Locate the cell with the specified text and output its [X, Y] center coordinate. 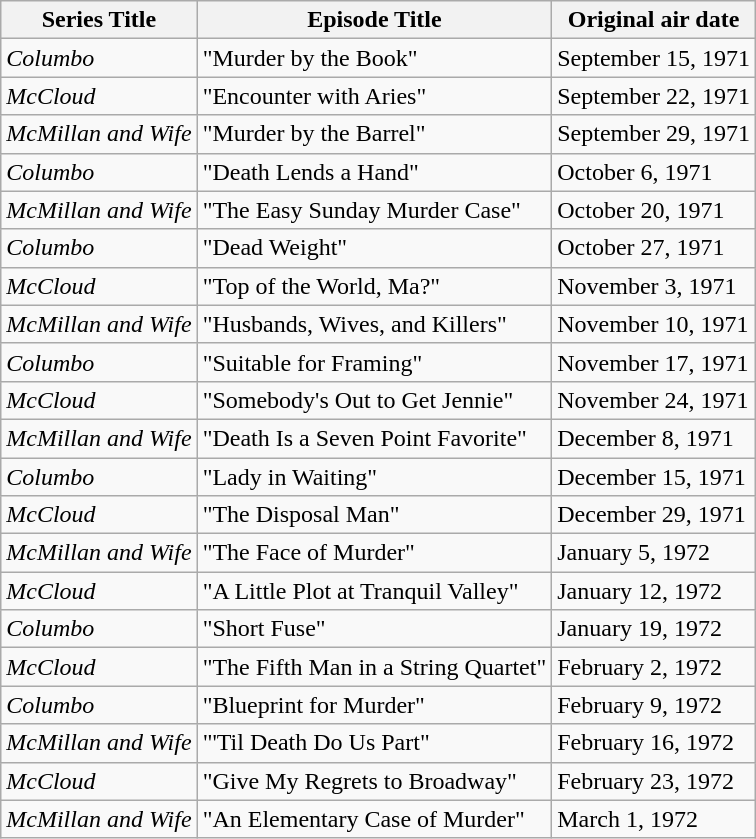
"Death Is a Seven Point Favorite" [374, 438]
March 1, 1972 [654, 819]
November 3, 1971 [654, 286]
"An Elementary Case of Murder" [374, 819]
"Suitable for Framing" [374, 362]
October 27, 1971 [654, 248]
September 22, 1971 [654, 96]
February 23, 1972 [654, 781]
November 17, 1971 [654, 362]
"Blueprint for Murder" [374, 705]
December 29, 1971 [654, 515]
"Murder by the Barrel" [374, 134]
"Encounter with Aries" [374, 96]
September 15, 1971 [654, 58]
November 24, 1971 [654, 400]
"Somebody's Out to Get Jennie" [374, 400]
February 2, 1972 [654, 667]
October 20, 1971 [654, 210]
January 12, 1972 [654, 591]
"The Fifth Man in a String Quartet" [374, 667]
"Murder by the Book" [374, 58]
"Dead Weight" [374, 248]
"Husbands, Wives, and Killers" [374, 324]
Original air date [654, 20]
"'Til Death Do Us Part" [374, 743]
"Lady in Waiting" [374, 477]
February 16, 1972 [654, 743]
"The Face of Murder" [374, 553]
December 15, 1971 [654, 477]
"The Disposal Man" [374, 515]
January 19, 1972 [654, 629]
September 29, 1971 [654, 134]
"Death Lends a Hand" [374, 172]
February 9, 1972 [654, 705]
"Short Fuse" [374, 629]
November 10, 1971 [654, 324]
January 5, 1972 [654, 553]
Episode Title [374, 20]
"The Easy Sunday Murder Case" [374, 210]
"Top of the World, Ma?" [374, 286]
October 6, 1971 [654, 172]
Series Title [99, 20]
December 8, 1971 [654, 438]
"A Little Plot at Tranquil Valley" [374, 591]
"Give My Regrets to Broadway" [374, 781]
